Provide the (x, y) coordinate of the cell's center where the given text is located.  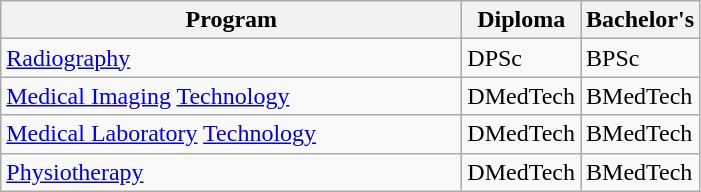
Medical Laboratory Technology (232, 134)
Medical Imaging Technology (232, 96)
Program (232, 20)
DPSc (522, 58)
BPSc (640, 58)
Diploma (522, 20)
Radiography (232, 58)
Bachelor's (640, 20)
Physiotherapy (232, 172)
